Scan for the cell matching the given text and deliver its (X, Y) coordinate at center. 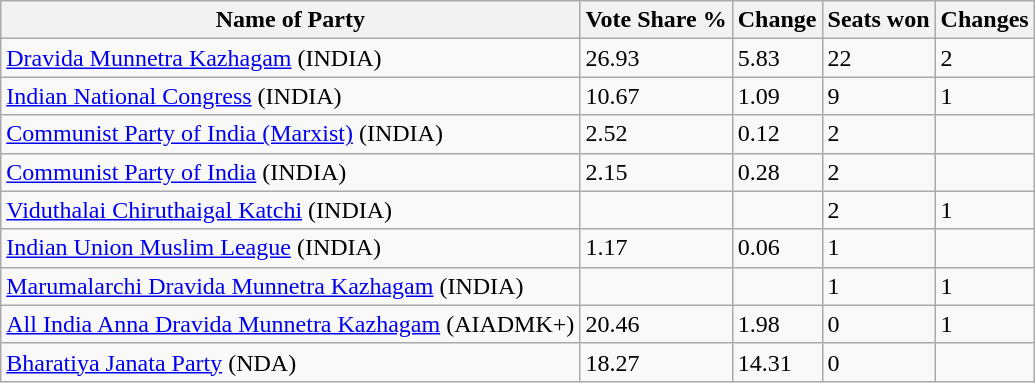
0.12 (777, 134)
14.31 (777, 362)
18.27 (656, 362)
26.93 (656, 58)
0.06 (777, 248)
Indian Union Muslim League (INDIA) (290, 248)
Bharatiya Janata Party (NDA) (290, 362)
22 (878, 58)
Dravida Munnetra Kazhagam (INDIA) (290, 58)
1.17 (656, 248)
Communist Party of India (INDIA) (290, 172)
9 (878, 96)
Marumalarchi Dravida Munnetra Kazhagam (INDIA) (290, 286)
Communist Party of India (Marxist) (INDIA) (290, 134)
Indian National Congress (INDIA) (290, 96)
0.28 (777, 172)
Vote Share % (656, 20)
All India Anna Dravida Munnetra Kazhagam (AIADMK+) (290, 324)
Viduthalai Chiruthaigal Katchi (INDIA) (290, 210)
10.67 (656, 96)
Name of Party (290, 20)
1.09 (777, 96)
5.83 (777, 58)
1.98 (777, 324)
20.46 (656, 324)
2.52 (656, 134)
Change (777, 20)
Seats won (878, 20)
Changes (984, 20)
2.15 (656, 172)
